Capture the cell that displays the provided text and extract its [x, y] central coordinate. 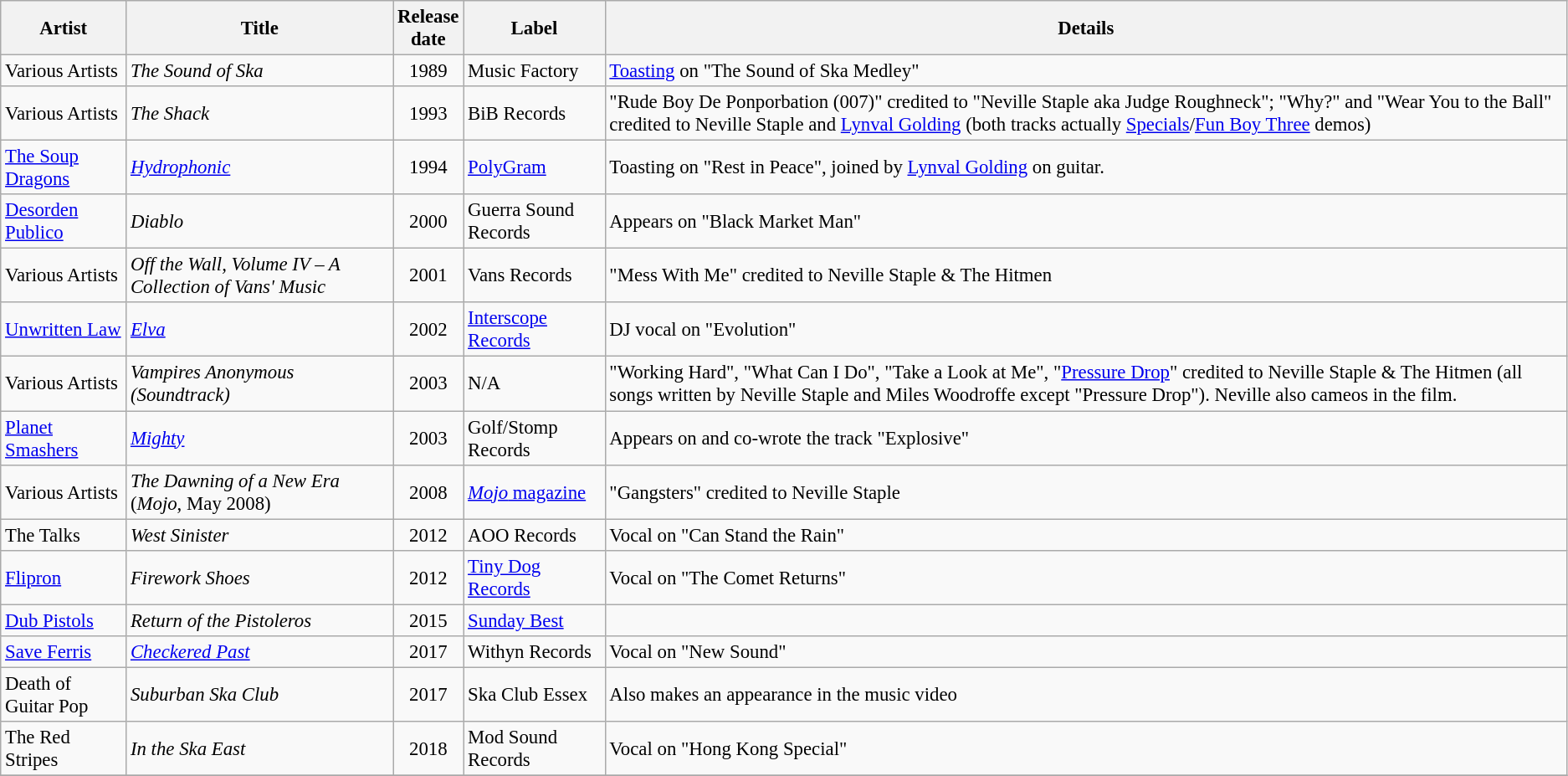
1993 [428, 114]
West Sinister [259, 535]
Vocal on "The Comet Returns" [1086, 578]
2018 [428, 748]
The Soup Dragons [64, 167]
Flipron [64, 578]
Mod Sound Records [534, 748]
Mighty [259, 439]
Vampires Anonymous (Soundtrack) [259, 383]
AOO Records [534, 535]
Desorden Publico [64, 221]
Off the Wall, Volume IV – A Collection of Vans' Music [259, 276]
Interscope Records [534, 330]
N/A [534, 383]
2000 [428, 221]
Vans Records [534, 276]
Appears on "Black Market Man" [1086, 221]
Title [259, 28]
2001 [428, 276]
Suburban Ska Club [259, 695]
Vocal on "New Sound" [1086, 652]
Toasting on "The Sound of Ska Medley" [1086, 71]
Golf/Stomp Records [534, 439]
Label [534, 28]
Vocal on "Hong Kong Special" [1086, 748]
"Gangsters" credited to Neville Staple [1086, 492]
The Shack [259, 114]
Diablo [259, 221]
Also makes an appearance in the music video [1086, 695]
Save Ferris [64, 652]
The Dawning of a New Era (Mojo, May 2008) [259, 492]
The Sound of Ska [259, 71]
2015 [428, 620]
Releasedate [428, 28]
Appears on and co-wrote the track "Explosive" [1086, 439]
The Red Stripes [64, 748]
2008 [428, 492]
Dub Pistols [64, 620]
Vocal on "Can Stand the Rain" [1086, 535]
Planet Smashers [64, 439]
Ska Club Essex [534, 695]
BiB Records [534, 114]
Toasting on "Rest in Peace", joined by Lynval Golding on guitar. [1086, 167]
Sunday Best [534, 620]
Tiny Dog Records [534, 578]
DJ vocal on "Evolution" [1086, 330]
"Mess With Me" credited to Neville Staple & The Hitmen [1086, 276]
Music Factory [534, 71]
Return of the Pistoleros [259, 620]
Artist [64, 28]
Checkered Past [259, 652]
Elva [259, 330]
2002 [428, 330]
Firework Shoes [259, 578]
Details [1086, 28]
1989 [428, 71]
The Talks [64, 535]
Unwritten Law [64, 330]
Withyn Records [534, 652]
Guerra Sound Records [534, 221]
Death of Guitar Pop [64, 695]
In the Ska East [259, 748]
Mojo magazine [534, 492]
Hydrophonic [259, 167]
1994 [428, 167]
PolyGram [534, 167]
